Return the (X, Y) coordinate for the center point of the cell that contains the specified text.  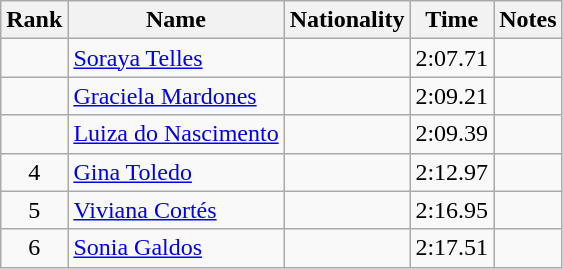
Rank (34, 20)
Name (176, 20)
2:17.51 (452, 248)
Notes (528, 20)
6 (34, 248)
Time (452, 20)
2:12.97 (452, 172)
2:07.71 (452, 58)
2:09.39 (452, 134)
Luiza do Nascimento (176, 134)
2:16.95 (452, 210)
Graciela Mardones (176, 96)
5 (34, 210)
Sonia Galdos (176, 248)
4 (34, 172)
Nationality (347, 20)
Soraya Telles (176, 58)
Viviana Cortés (176, 210)
2:09.21 (452, 96)
Gina Toledo (176, 172)
